Return [x, y] of the center of cell containing provided text 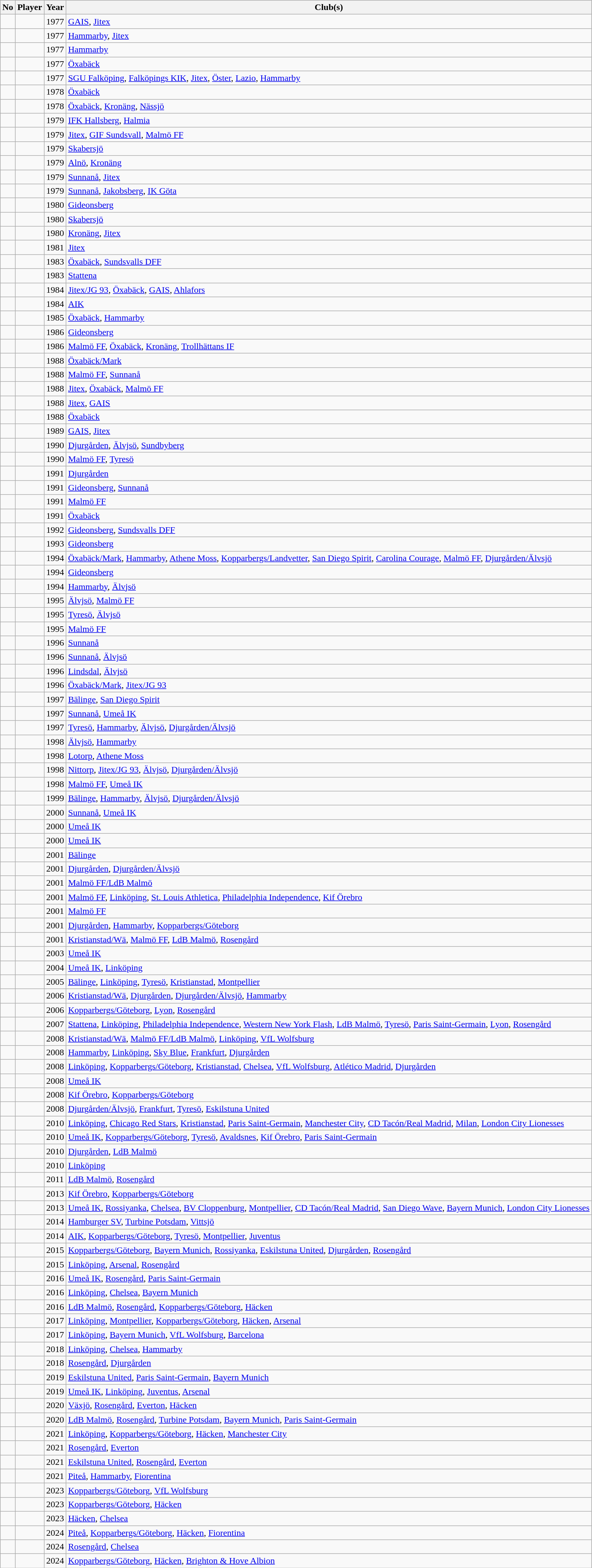
Linköping, Bayern Munich, VfL Wolfsburg, Barcelona [329, 1335]
2007 [55, 1024]
Jitex/JG 93, Öxabäck, GAIS, Ahlafors [329, 290]
Älvjsö, Malmö FF [329, 600]
Sunnanå, Jitex [329, 177]
Kronäng, Jitex [329, 233]
Kristianstad/Wä, Djurgården, Djurgården/Älvsjö, Hammarby [329, 996]
Hammarby [329, 50]
AIK [329, 304]
Lotorp, Athene Moss [329, 756]
1992 [55, 530]
Alnö, Kronäng [329, 163]
Djurgården/Älvsjö, Frankfurt, Tyresö, Eskilstuna United [329, 1109]
LdB Malmö, Rosengård, Kopparbergs/Göteborg, Häcken [329, 1306]
Sunnanå, Jakobsberg, IK Göta [329, 191]
2003 [55, 954]
Jitex [329, 247]
Linköping, Chelsea, Hammarby [329, 1349]
Jitex, GIF Sundsvall, Malmö FF [329, 134]
Djurgården, LdB Malmö [329, 1151]
Malmö FF, Linköping, St. Louis Athletica, Philadelphia Independence, Kif Örebro [329, 897]
Bälinge, San Diego Spirit [329, 699]
Piteå, Hammarby, Fiorentina [329, 1476]
Player [30, 7]
Gideonsberg, Sundsvalls DFF [329, 530]
Djurgården, Hammarby, Kopparbergs/Göteborg [329, 925]
1999 [55, 798]
Bälinge [329, 854]
Club(s) [329, 7]
Öxabäck/Mark, Jitex/JG 93 [329, 685]
Sunnanå [329, 643]
Linköping, Chelsea, Bayern Munich [329, 1292]
Häcken, Chelsea [329, 1518]
Kopparbergs/Göteborg, Häcken, Brighton & Hove Albion [329, 1561]
LdB Malmö, Rosengård, Turbine Potsdam, Bayern Munich, Paris Saint-Germain [329, 1420]
Öxabäck, Kronäng, Nässjö [329, 106]
Malmö FF, Tyresö [329, 459]
Öxabäck/Mark [329, 360]
Malmö FF, Sunnanå [329, 374]
Umeå IK, Linköping, Juventus, Arsenal [329, 1391]
1989 [55, 431]
Umeå IK, Rosengård, Paris Saint-Germain [329, 1278]
Piteå, Kopparbergs/Göteborg, Häcken, Fiorentina [329, 1533]
Hammarby, Jitex [329, 36]
Öxabäck, Sundsvalls DFF [329, 262]
Eskilstuna United, Paris Saint-Germain, Bayern Munich [329, 1377]
Hamburger SV, Turbine Potsdam, Vittsjö [329, 1222]
Year [55, 7]
AIK, Kopparbergs/Göteborg, Tyresö, Montpellier, Juventus [329, 1236]
Kristianstad/Wä, Malmö FF/LdB Malmö, Linköping, VfL Wolfsburg [329, 1038]
1993 [55, 544]
1981 [55, 247]
Hammarby, Linköping, Sky Blue, Frankfurt, Djurgården [329, 1052]
Rosengård, Everton [329, 1448]
Jitex, Öxabäck, Malmö FF [329, 388]
2011 [55, 1180]
Tyresö, Älvjsö [329, 614]
Tyresö, Hammarby, Älvjsö, Djurgården/Älvsjö [329, 728]
LdB Malmö, Rosengård [329, 1180]
Malmö FF, Öxabäck, Kronäng, Trollhättans IF [329, 346]
SGU Falköping, Falköpings KIK, Jitex, Öster, Lazio, Hammarby [329, 78]
Linköping [329, 1165]
Eskilstuna United, Rosengård, Everton [329, 1462]
Öxabäck, Hammarby [329, 318]
Djurgården, Älvjsö, Sundbyberg [329, 445]
Linköping, Arsenal, Rosengård [329, 1264]
Malmö FF/LdB Malmö [329, 883]
Linköping, Kopparbergs/Göteborg, Kristianstad, Chelsea, VfL Wolfsburg, Atlético Madrid, Djurgården [329, 1066]
Kopparbergs/Göteborg, Lyon, Rosengård [329, 1010]
Kopparbergs/Göteborg, VfL Wolfsburg [329, 1490]
Djurgården [329, 473]
Lindsdal, Älvjsö [329, 671]
2005 [55, 982]
Umeå IK, Rossiyanka, Chelsea, BV Cloppenburg, Montpellier, CD Tacón/Real Madrid, San Diego Wave, Bayern Munich, London City Lionesses [329, 1208]
Malmö FF, Umeå IK [329, 784]
Umeå IK, Linköping [329, 968]
No [8, 7]
Linköping, Montpellier, Kopparbergs/Göteborg, Häcken, Arsenal [329, 1321]
Djurgården, Djurgården/Älvsjö [329, 869]
Kristianstad/Wä, Malmö FF, LdB Malmö, Rosengård [329, 939]
Jitex, GAIS [329, 403]
Öxabäck/Mark, Hammarby, Athene Moss, Kopparbergs/Landvetter, San Diego Spirit, Carolina Courage, Malmö FF, Djurgården/Älvsjö [329, 558]
Nittorp, Jitex/JG 93, Älvjsö, Djurgården/Älvsjö [329, 770]
Kopparbergs/Göteborg, Bayern Munich, Rossiyanka, Eskilstuna United, Djurgården, Rosengård [329, 1250]
1985 [55, 318]
2004 [55, 968]
Gideonsberg, Sunnanå [329, 488]
Stattena [329, 276]
Umeå IK, Kopparbergs/Göteborg, Tyresö, Avaldsnes, Kif Örebro, Paris Saint-Germain [329, 1137]
Hammarby, Älvjsö [329, 586]
Kopparbergs/Göteborg, Häcken [329, 1504]
Stattena, Linköping, Philadelphia Independence, Western New York Flash, LdB Malmö, Tyresö, Paris Saint-Germain, Lyon, Rosengård [329, 1024]
IFK Hallsberg, Halmia [329, 120]
Rosengård, Djurgården [329, 1363]
Linköping, Kopparbergs/Göteborg, Häcken, Manchester City [329, 1434]
Bälinge, Hammarby, Älvjsö, Djurgården/Älvsjö [329, 798]
Älvjsö, Hammarby [329, 742]
Rosengård, Chelsea [329, 1547]
Växjö, Rosengård, Everton, Häcken [329, 1405]
Bälinge, Linköping, Tyresö, Kristianstad, Montpellier [329, 982]
Sunnanå, Älvjsö [329, 657]
Linköping, Chicago Red Stars, Kristianstad, Paris Saint-Germain, Manchester City, CD Tacón/Real Madrid, Milan, London City Lionesses [329, 1123]
